Return [x, y] of the center of cell containing provided text 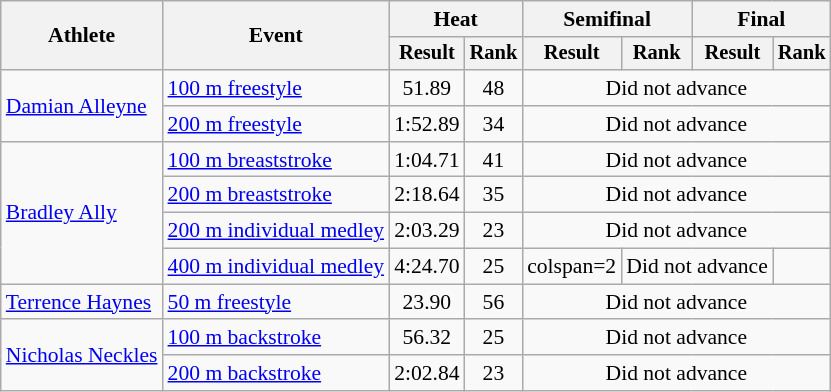
2:03.29 [426, 231]
41 [494, 160]
200 m backstroke [276, 373]
2:18.64 [426, 195]
Damian Alleyne [82, 106]
Event [276, 36]
51.89 [426, 88]
50 m freestyle [276, 302]
200 m freestyle [276, 124]
Nicholas Neckles [82, 356]
100 m freestyle [276, 88]
Athlete [82, 36]
Semifinal [607, 19]
200 m individual medley [276, 231]
Final [761, 19]
35 [494, 195]
48 [494, 88]
colspan=2 [572, 267]
Bradley Ally [82, 213]
56.32 [426, 338]
Heat [456, 19]
100 m breaststroke [276, 160]
400 m individual medley [276, 267]
56 [494, 302]
4:24.70 [426, 267]
34 [494, 124]
1:52.89 [426, 124]
2:02.84 [426, 373]
200 m breaststroke [276, 195]
100 m backstroke [276, 338]
23.90 [426, 302]
1:04.71 [426, 160]
Terrence Haynes [82, 302]
